Detect which cell encompasses the target text, then output its [X, Y] center coordinate. 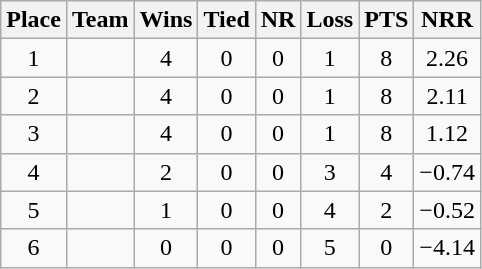
Team [100, 20]
Wins [166, 20]
−4.14 [448, 248]
NRR [448, 20]
Tied [226, 20]
PTS [386, 20]
NR [278, 20]
−0.74 [448, 172]
2.26 [448, 58]
Loss [330, 20]
2.11 [448, 96]
1.12 [448, 134]
6 [34, 248]
−0.52 [448, 210]
Place [34, 20]
